Output the (x, y) coordinate of the center of the cell containing the given text.  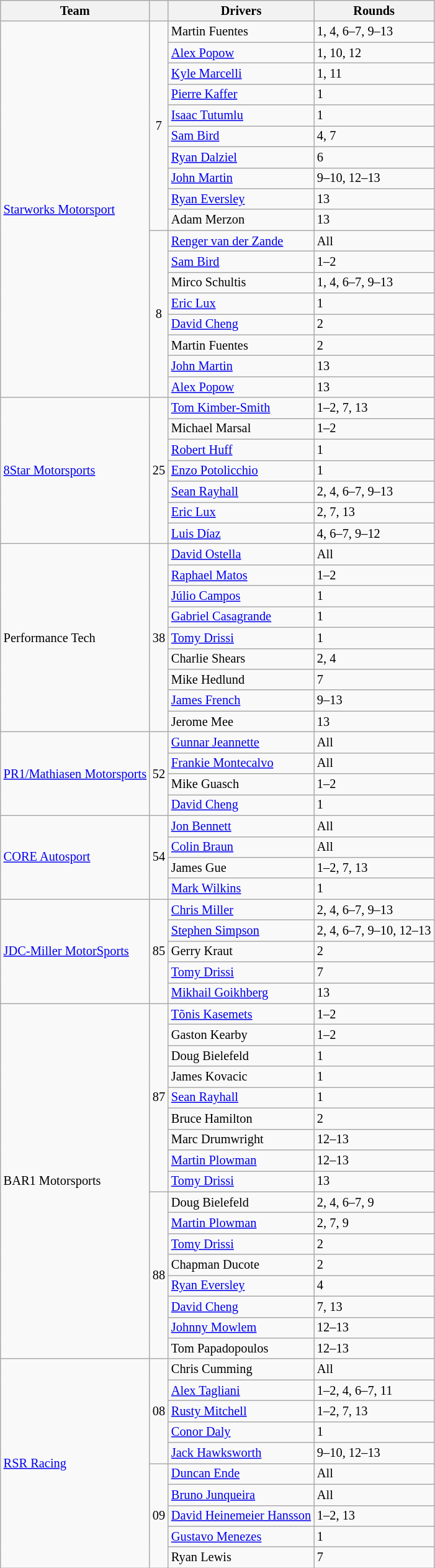
BAR1 Motorsports (75, 1181)
Tom Kimber-Smith (241, 408)
Mikhail Goikhberg (241, 993)
Mark Wilkins (241, 889)
Starworks Motorsport (75, 209)
Gunnar Jeannette (241, 742)
9–13 (374, 700)
Chris Miller (241, 910)
Frankie Montecalvo (241, 763)
2, 4, 6–7, 9–10, 12–13 (374, 930)
7, 13 (374, 1307)
Tõnis Kasemets (241, 1014)
Ryan Lewis (241, 1557)
1, 10, 12 (374, 53)
David Ostella (241, 554)
1–2, 13 (374, 1516)
Luis Díaz (241, 533)
Jon Bennett (241, 826)
Alex Tagliani (241, 1390)
Johnny Mowlem (241, 1328)
Kyle Marcelli (241, 73)
CORE Autosport (75, 857)
25 (159, 471)
Mike Hedlund (241, 679)
Jerome Mee (241, 722)
2, 7, 9 (374, 1223)
8 (159, 314)
Renger van der Zande (241, 241)
Raphael Matos (241, 575)
1, 11 (374, 73)
Adam Merzon (241, 220)
Ryan Dalziel (241, 157)
JDC-Miller MotorSports (75, 951)
Jack Hawksworth (241, 1453)
Chapman Ducote (241, 1265)
Conor Daly (241, 1432)
09 (159, 1515)
Enzo Potolicchio (241, 471)
Marc Drumwright (241, 1140)
8Star Motorsports (75, 471)
2, 4 (374, 659)
Robert Huff (241, 450)
1–2, 4, 6–7, 11 (374, 1390)
Stephen Simpson (241, 930)
Mike Guasch (241, 784)
RSR Racing (75, 1463)
PR1/Mathiasen Motorsports (75, 774)
Colin Braun (241, 847)
87 (159, 1098)
4 (374, 1285)
Bruce Hamilton (241, 1118)
85 (159, 951)
Rounds (374, 11)
Drivers (241, 11)
6 (374, 157)
2, 7, 13 (374, 512)
Michael Marsal (241, 428)
Chris Cumming (241, 1369)
Tom Papadopoulos (241, 1348)
88 (159, 1276)
James Kovacic (241, 1077)
Gabriel Casagrande (241, 617)
Isaac Tutumlu (241, 116)
James French (241, 700)
Rusty Mitchell (241, 1411)
Mirco Schultis (241, 283)
Duncan Ende (241, 1474)
4, 6–7, 9–12 (374, 533)
08 (159, 1411)
Júlio Campos (241, 596)
Gaston Kearby (241, 1035)
54 (159, 857)
4, 7 (374, 136)
38 (159, 637)
Gustavo Menezes (241, 1536)
Team (75, 11)
Gerry Kraut (241, 951)
Pierre Kaffer (241, 94)
David Heinemeier Hansson (241, 1516)
2, 4, 6–7, 9 (374, 1202)
Performance Tech (75, 637)
Bruno Junqueira (241, 1495)
James Gue (241, 868)
Charlie Shears (241, 659)
52 (159, 774)
